Output the [X, Y] coordinate of the center of the cell containing the given text.  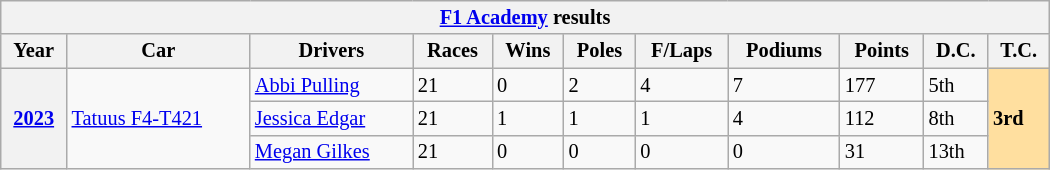
Tatuus F4-T421 [158, 118]
31 [882, 152]
8th [956, 118]
177 [882, 85]
2 [600, 85]
Abbi Pulling [332, 85]
F/Laps [682, 51]
7 [784, 85]
D.C. [956, 51]
Megan Gilkes [332, 152]
13th [956, 152]
Year [34, 51]
Poles [600, 51]
Car [158, 51]
Drivers [332, 51]
Podiums [784, 51]
Wins [528, 51]
5th [956, 85]
112 [882, 118]
T.C. [1018, 51]
F1 Academy results [525, 17]
2023 [34, 118]
3rd [1018, 118]
Jessica Edgar [332, 118]
Points [882, 51]
Races [452, 51]
